Pinpoint the cell where the given text exists, returning its (X, Y) midpoint coordinate. 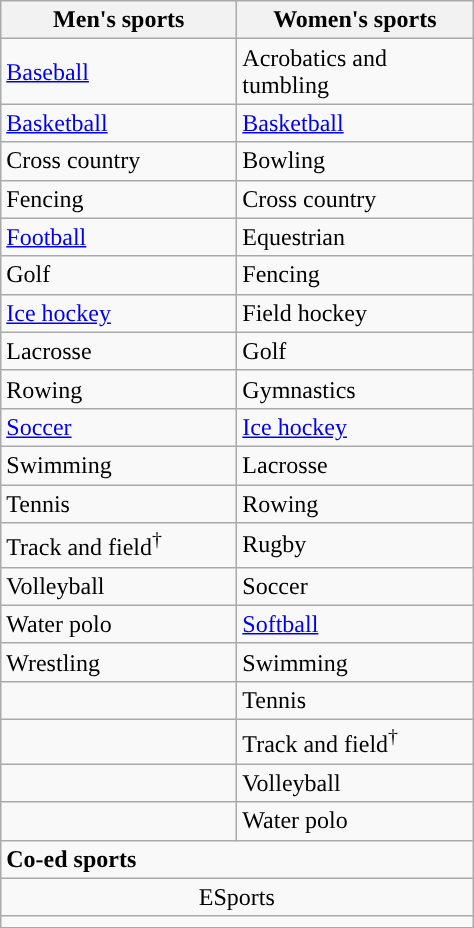
Rugby (355, 546)
Women's sports (355, 20)
Football (119, 237)
Gymnastics (355, 389)
ESports (237, 897)
Equestrian (355, 237)
Men's sports (119, 20)
Wrestling (119, 662)
Baseball (119, 72)
Softball (355, 624)
Field hockey (355, 313)
Bowling (355, 161)
Acrobatics and tumbling (355, 72)
Co-ed sports (237, 859)
